Extract the (X, Y) coordinate from the center of the cell holding the provided text.  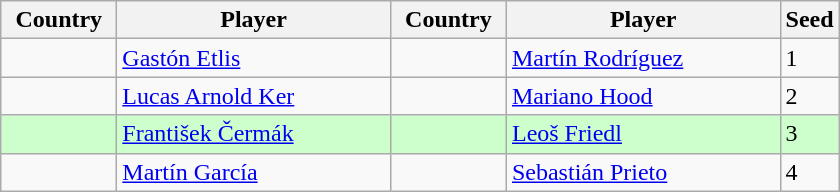
Sebastián Prieto (643, 172)
Gastón Etlis (254, 58)
Martín García (254, 172)
2 (810, 96)
Leoš Friedl (643, 134)
1 (810, 58)
Martín Rodríguez (643, 58)
Mariano Hood (643, 96)
4 (810, 172)
Seed (810, 20)
František Čermák (254, 134)
3 (810, 134)
Lucas Arnold Ker (254, 96)
